Find where the given text appears and provide that cell's center as (x, y) coordinate. 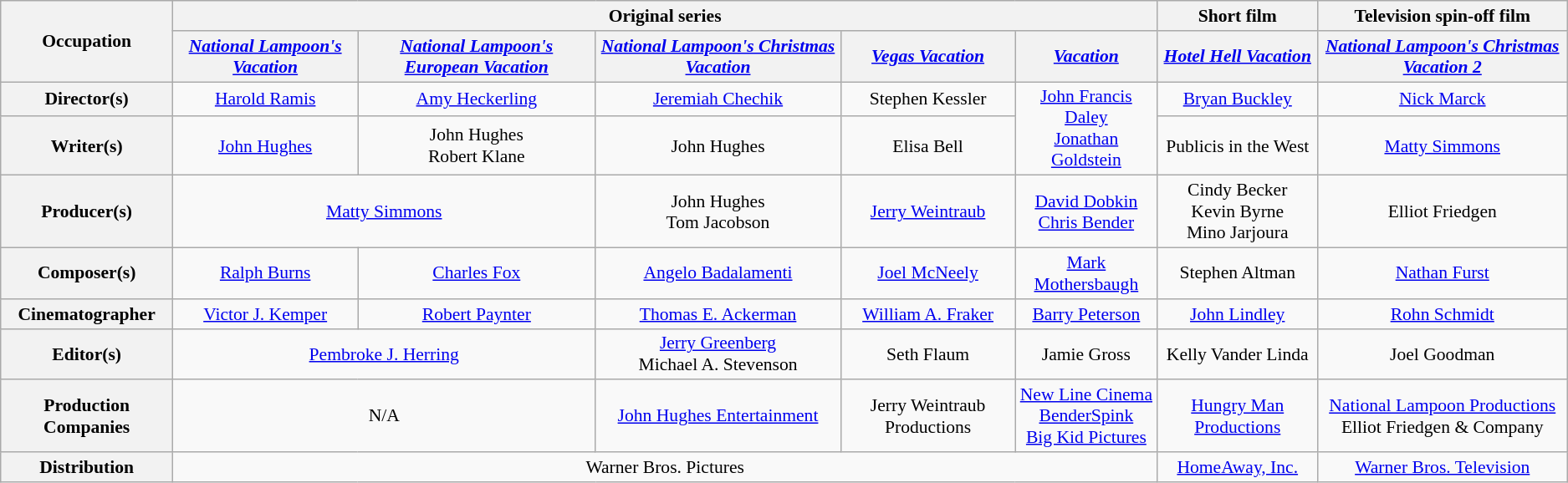
Jamie Gross (1086, 354)
Composer(s) (87, 274)
Publicis in the West (1238, 145)
William A. Fraker (928, 314)
Director(s) (87, 99)
Thomas E. Ackerman (718, 314)
National Lampoon's Christmas Vacation (718, 57)
Elliot Friedgen (1443, 212)
Jerry GreenbergMichael A. Stevenson (718, 354)
HomeAway, Inc. (1238, 467)
Hungry Man Productions (1238, 416)
New Line CinemaBenderSpinkBig Kid Pictures (1086, 416)
National Lampoon's Christmas Vacation 2 (1443, 57)
Hotel Hell Vacation (1238, 57)
Amy Heckerling (477, 99)
Elisa Bell (928, 145)
Vacation (1086, 57)
John HughesTom Jacobson (718, 212)
John Francis DaleyJonathan Goldstein (1086, 129)
Rohn Schmidt (1443, 314)
Television spin-off film (1443, 16)
Writer(s) (87, 145)
Angelo Badalamenti (718, 274)
Barry Peterson (1086, 314)
Cinematographer (87, 314)
Jerry Weintraub Productions (928, 416)
National Lampoon's Vacation (266, 57)
Robert Paynter (477, 314)
Distribution (87, 467)
David DobkinChris Bender (1086, 212)
Mark Mothersbaugh (1086, 274)
Victor J. Kemper (266, 314)
John Lindley (1238, 314)
Stephen Altman (1238, 274)
National Lampoon ProductionsElliot Friedgen & Company (1443, 416)
Production Companies (87, 416)
John HughesRobert Klane (477, 145)
Joel Goodman (1443, 354)
Cindy BeckerKevin ByrneMino Jarjoura (1238, 212)
John Hughes Entertainment (718, 416)
Warner Bros. Pictures (666, 467)
Ralph Burns (266, 274)
Pembroke J. Herring (385, 354)
N/A (385, 416)
Kelly Vander Linda (1238, 354)
Nathan Furst (1443, 274)
Stephen Kessler (928, 99)
Harold Ramis (266, 99)
National Lampoon's European Vacation (477, 57)
Editor(s) (87, 354)
Warner Bros. Television (1443, 467)
Short film (1238, 16)
Jerry Weintraub (928, 212)
Original series (666, 16)
Bryan Buckley (1238, 99)
Producer(s) (87, 212)
Jeremiah Chechik (718, 99)
Seth Flaum (928, 354)
Occupation (87, 42)
Joel McNeely (928, 274)
Vegas Vacation (928, 57)
Nick Marck (1443, 99)
Charles Fox (477, 274)
